Output the [X, Y] coordinate of the center of the cell containing the given text.  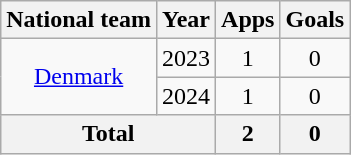
Total [108, 134]
National team [79, 20]
Goals [315, 20]
Denmark [79, 77]
2 [248, 134]
2024 [186, 96]
Year [186, 20]
Apps [248, 20]
2023 [186, 58]
